Extract the (x, y) coordinate from the center of the cell holding the provided text.  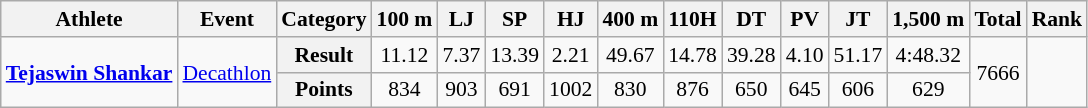
LJ (461, 19)
400 m (630, 19)
110H (692, 19)
PV (805, 19)
13.39 (514, 55)
606 (858, 90)
1002 (570, 90)
Event (226, 19)
Category (324, 19)
1,500 m (928, 19)
876 (692, 90)
629 (928, 90)
Points (324, 90)
4.10 (805, 55)
HJ (570, 19)
834 (405, 90)
Tejaswin Shankar (90, 72)
SP (514, 19)
Rank (1058, 19)
2.21 (570, 55)
100 m (405, 19)
645 (805, 90)
11.12 (405, 55)
DT (752, 19)
51.17 (858, 55)
JT (858, 19)
691 (514, 90)
Decathlon (226, 72)
Athlete (90, 19)
903 (461, 90)
Total (998, 19)
7.37 (461, 55)
Result (324, 55)
7666 (998, 72)
650 (752, 90)
39.28 (752, 55)
830 (630, 90)
4:48.32 (928, 55)
14.78 (692, 55)
49.67 (630, 55)
